For the text-containing cell, return its midpoint in (X, Y) coordinate format. 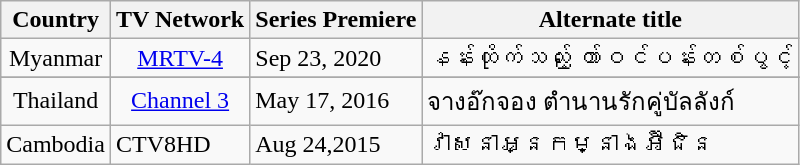
Country (56, 20)
Series Premiere (336, 20)
Myanmar (56, 58)
TV Network (180, 20)
နန်းထိုက်သည့် တော်ဝင်ပန်းတစ်ပွင့် (610, 58)
វាសនាអ្នកម្នាងអ៊ីជិន (610, 144)
Aug 24,2015 (336, 144)
Thailand (56, 102)
Alternate title (610, 20)
Sep 23, 2020 (336, 58)
May 17, 2016 (336, 102)
Cambodia (56, 144)
CTV8HD (180, 144)
Channel 3 (180, 102)
จางอ๊กจอง ตำนานรักคู่บัลลังก์ (610, 102)
MRTV-4 (180, 58)
